Pinpoint the cell where the given text exists, returning its [x, y] midpoint coordinate. 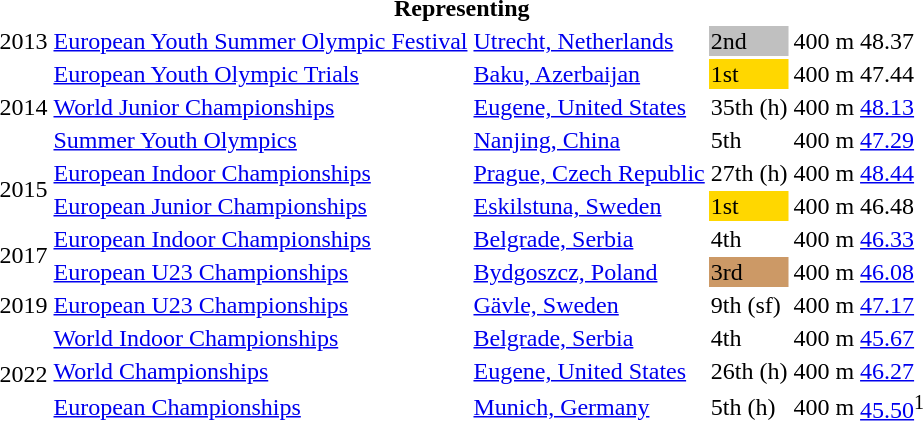
2nd [749, 41]
Nanjing, China [589, 140]
Bydgoszcz, Poland [589, 272]
3rd [749, 272]
World Championships [260, 371]
35th (h) [749, 107]
Gävle, Sweden [589, 305]
Eskilstuna, Sweden [589, 206]
26th (h) [749, 371]
European Junior Championships [260, 206]
Prague, Czech Republic [589, 173]
Baku, Azerbaijan [589, 74]
Summer Youth Olympics [260, 140]
5th [749, 140]
27th (h) [749, 173]
9th (sf) [749, 305]
World Junior Championships [260, 107]
World Indoor Championships [260, 338]
Utrecht, Netherlands [589, 41]
European Youth Olympic Trials [260, 74]
European Youth Summer Olympic Festival [260, 41]
